Pinpoint the cell where the given text exists, returning its (X, Y) midpoint coordinate. 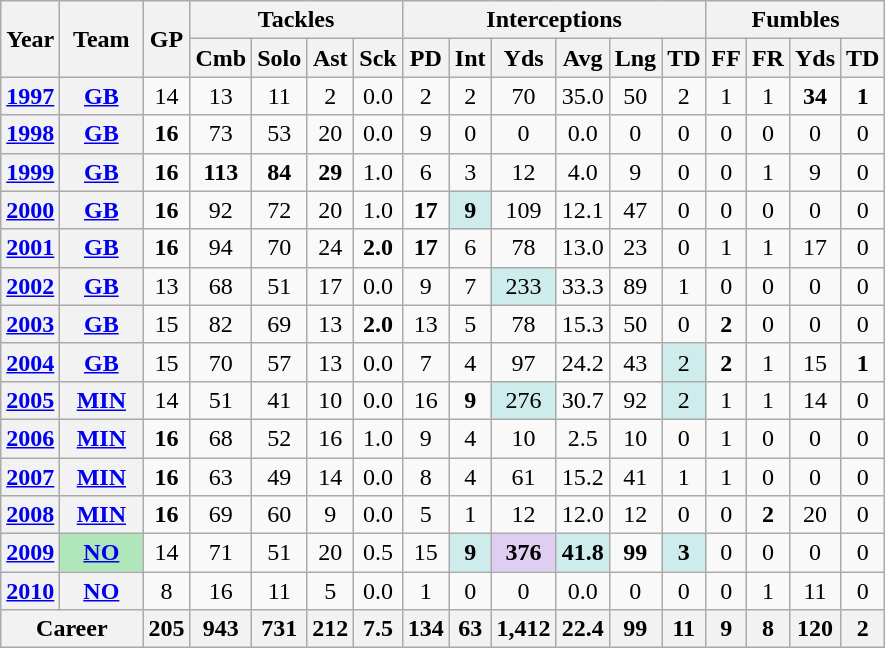
13.0 (582, 248)
Int (470, 58)
2006 (30, 438)
Avg (582, 58)
2.5 (582, 438)
Ast (330, 58)
57 (280, 362)
29 (330, 172)
1998 (30, 134)
73 (221, 134)
94 (221, 248)
113 (221, 172)
47 (635, 210)
205 (166, 629)
2010 (30, 591)
52 (280, 438)
Fumbles (796, 20)
41.8 (582, 553)
2001 (30, 248)
2002 (30, 286)
49 (280, 477)
109 (524, 210)
12.1 (582, 210)
22.4 (582, 629)
53 (280, 134)
72 (280, 210)
89 (635, 286)
82 (221, 324)
Sck (378, 58)
2004 (30, 362)
GP (166, 39)
212 (330, 629)
2005 (30, 400)
Team (102, 39)
731 (280, 629)
60 (280, 515)
FR (768, 58)
FF (726, 58)
33.3 (582, 286)
7.5 (378, 629)
30.7 (582, 400)
1,412 (524, 629)
12.0 (582, 515)
Cmb (221, 58)
84 (280, 172)
Career (72, 629)
943 (221, 629)
Interceptions (554, 20)
34 (814, 96)
233 (524, 286)
2008 (30, 515)
134 (426, 629)
15.2 (582, 477)
Tackles (296, 20)
71 (221, 553)
Solo (280, 58)
0.5 (378, 553)
15.3 (582, 324)
24.2 (582, 362)
4.0 (582, 172)
276 (524, 400)
24 (330, 248)
1997 (30, 96)
23 (635, 248)
PD (426, 58)
2007 (30, 477)
61 (524, 477)
2003 (30, 324)
97 (524, 362)
43 (635, 362)
376 (524, 553)
Lng (635, 58)
120 (814, 629)
2000 (30, 210)
Year (30, 39)
2009 (30, 553)
1999 (30, 172)
35.0 (582, 96)
